Identify which cell holds the provided text, then report its [X, Y] central coordinate. 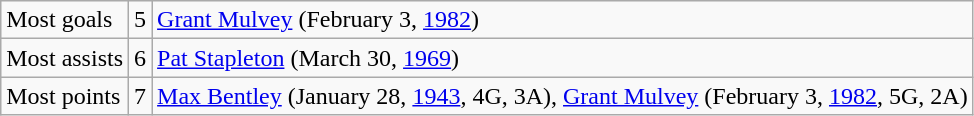
Pat Stapleton (March 30, 1969) [563, 58]
6 [140, 58]
Most goals [65, 20]
Grant Mulvey (February 3, 1982) [563, 20]
5 [140, 20]
Max Bentley (January 28, 1943, 4G, 3A), Grant Mulvey (February 3, 1982, 5G, 2A) [563, 96]
7 [140, 96]
Most assists [65, 58]
Most points [65, 96]
